For the text-containing cell, return its midpoint in [X, Y] coordinate format. 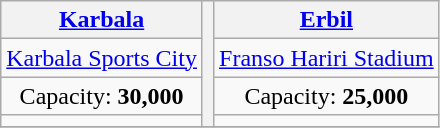
Franso Hariri Stadium [327, 58]
Erbil [327, 20]
Karbala [102, 20]
Capacity: 30,000 [102, 96]
Capacity: 25,000 [327, 96]
Karbala Sports City [102, 58]
